Search for the cell housing the specified text and yield its (X, Y) center coordinate. 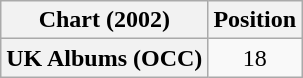
Chart (2002) (104, 20)
UK Albums (OCC) (104, 58)
Position (255, 20)
18 (255, 58)
